Return the (x, y) coordinate for the center point of the cell that contains the specified text.  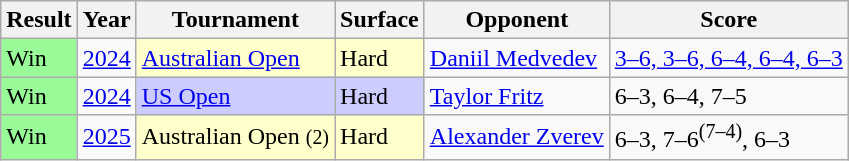
Alexander Zverev (516, 138)
Daniil Medvedev (516, 58)
US Open (235, 96)
Year (106, 20)
Surface (380, 20)
Taylor Fritz (516, 96)
6–3, 6–4, 7–5 (728, 96)
Opponent (516, 20)
3–6, 3–6, 6–4, 6–4, 6–3 (728, 58)
Australian Open (235, 58)
Result (39, 20)
Australian Open (2) (235, 138)
6–3, 7–6(7–4), 6–3 (728, 138)
Tournament (235, 20)
2025 (106, 138)
Score (728, 20)
